Identify which cell holds the provided text, then report its (X, Y) central coordinate. 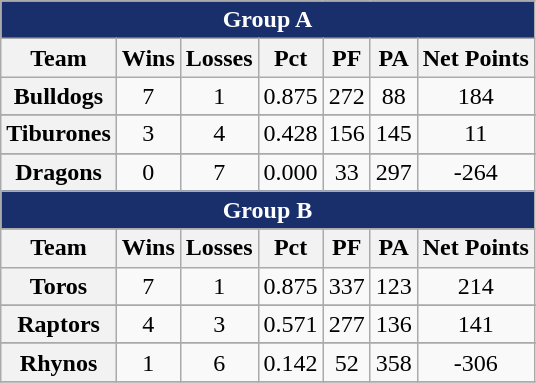
136 (394, 324)
Dragons (59, 172)
Group B (268, 210)
-264 (476, 172)
0.000 (290, 172)
214 (476, 286)
Raptors (59, 324)
11 (476, 134)
123 (394, 286)
358 (394, 362)
277 (346, 324)
88 (394, 96)
337 (346, 286)
272 (346, 96)
52 (346, 362)
33 (346, 172)
184 (476, 96)
0.142 (290, 362)
0 (148, 172)
0.571 (290, 324)
Bulldogs (59, 96)
Tiburones (59, 134)
Group A (268, 20)
141 (476, 324)
-306 (476, 362)
297 (394, 172)
Toros (59, 286)
Rhynos (59, 362)
145 (394, 134)
6 (219, 362)
0.428 (290, 134)
156 (346, 134)
